Search for the cell housing the specified text and yield its [x, y] center coordinate. 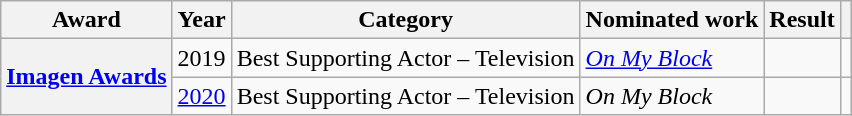
Nominated work [672, 20]
Imagen Awards [86, 77]
Award [86, 20]
Year [202, 20]
2019 [202, 58]
Result [802, 20]
Category [406, 20]
2020 [202, 96]
